Identify which cell holds the provided text, then report its [x, y] central coordinate. 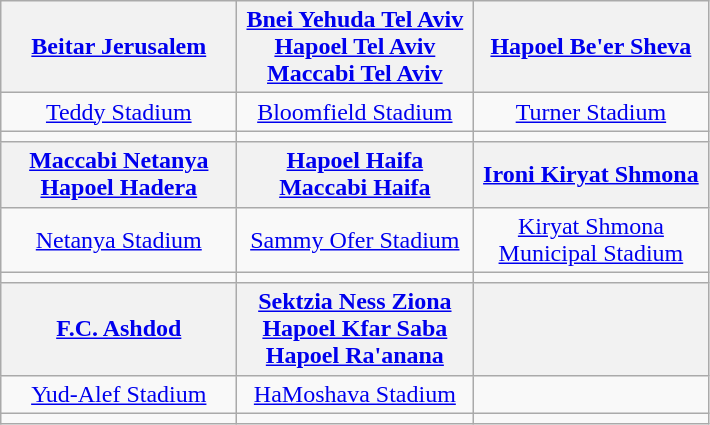
Netanya Stadium [119, 240]
Ironi Kiryat Shmona [591, 174]
Beitar Jerusalem [119, 47]
Sammy Ofer Stadium [355, 240]
HaMoshava Stadium [355, 394]
Kiryat Shmona Municipal Stadium [591, 240]
Bnei Yehuda Tel Aviv Hapoel Tel Aviv Maccabi Tel Aviv [355, 47]
Yud-Alef Stadium [119, 394]
Hapoel Be'er Sheva [591, 47]
Turner Stadium [591, 112]
Teddy Stadium [119, 112]
Sektzia Ness Ziona Hapoel Kfar SabaHapoel Ra'anana [355, 329]
Hapoel Haifa Maccabi Haifa [355, 174]
F.C. Ashdod [119, 329]
Maccabi Netanya Hapoel Hadera [119, 174]
Bloomfield Stadium [355, 112]
